Identify which cell holds the provided text, then report its [X, Y] central coordinate. 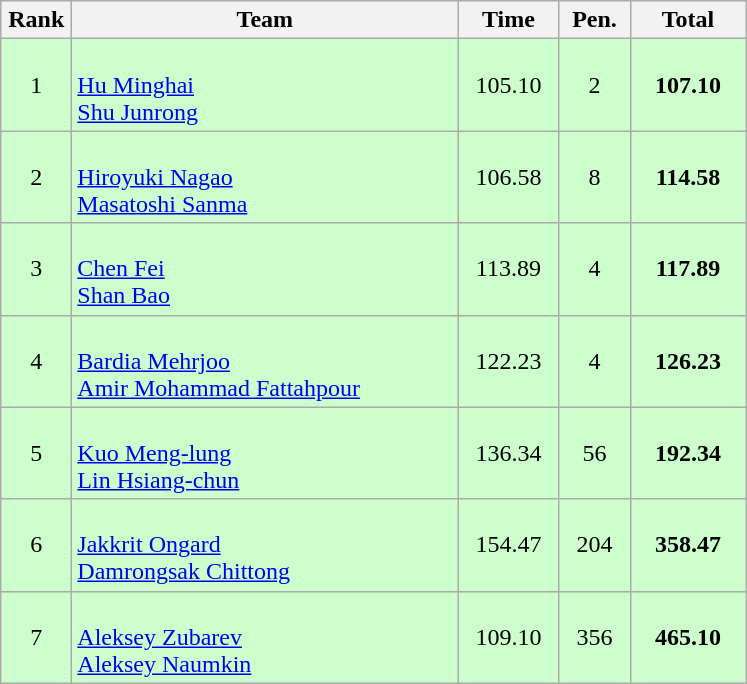
136.34 [508, 453]
117.89 [688, 269]
204 [594, 545]
7 [36, 637]
3 [36, 269]
107.10 [688, 85]
5 [36, 453]
1 [36, 85]
56 [594, 453]
356 [594, 637]
106.58 [508, 177]
Time [508, 20]
Chen FeiShan Bao [265, 269]
Aleksey ZubarevAleksey Naumkin [265, 637]
Bardia MehrjooAmir Mohammad Fattahpour [265, 361]
126.23 [688, 361]
Total [688, 20]
Jakkrit OngardDamrongsak Chittong [265, 545]
Team [265, 20]
192.34 [688, 453]
465.10 [688, 637]
Pen. [594, 20]
Kuo Meng-lungLin Hsiang-chun [265, 453]
Hiroyuki NagaoMasatoshi Sanma [265, 177]
358.47 [688, 545]
105.10 [508, 85]
122.23 [508, 361]
154.47 [508, 545]
Hu MinghaiShu Junrong [265, 85]
113.89 [508, 269]
109.10 [508, 637]
114.58 [688, 177]
8 [594, 177]
6 [36, 545]
Rank [36, 20]
